Return the (x, y) coordinate for the center point of the cell that contains the specified text.  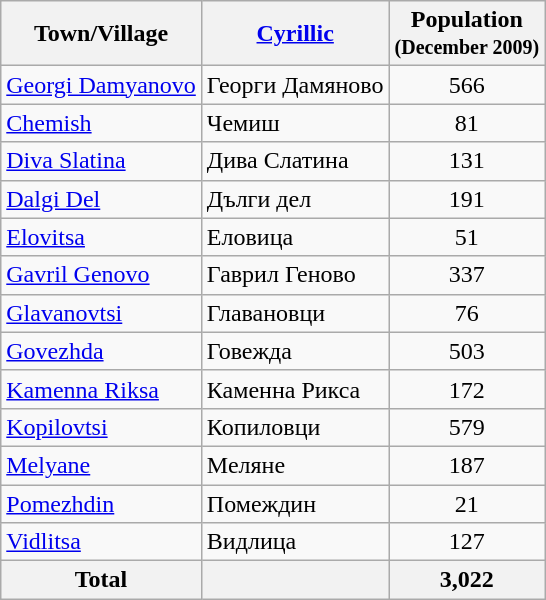
Гаврил Геново (295, 275)
503 (467, 351)
Georgi Damyanovo (102, 85)
Меляне (295, 465)
Chemish (102, 123)
Копиловци (295, 427)
Дълги дел (295, 199)
Glavanovtsi (102, 313)
337 (467, 275)
3,022 (467, 580)
Чемиш (295, 123)
Vidlitsa (102, 542)
131 (467, 161)
566 (467, 85)
Георги Дамяново (295, 85)
Elovitsa (102, 237)
127 (467, 542)
Gavril Genovo (102, 275)
Kopilovtsi (102, 427)
Помеждин (295, 503)
Pomezhdin (102, 503)
21 (467, 503)
51 (467, 237)
579 (467, 427)
Dalgi Del (102, 199)
191 (467, 199)
Melyane (102, 465)
76 (467, 313)
Govezhda (102, 351)
Total (102, 580)
Population(December 2009) (467, 34)
Diva Slatina (102, 161)
81 (467, 123)
Каменна Рикса (295, 389)
Еловица (295, 237)
Дива Слатина (295, 161)
Говежда (295, 351)
172 (467, 389)
Главановци (295, 313)
187 (467, 465)
Cyrillic (295, 34)
Town/Village (102, 34)
Видлица (295, 542)
Kamenna Riksa (102, 389)
